Identify which cell holds the provided text, then report its [x, y] central coordinate. 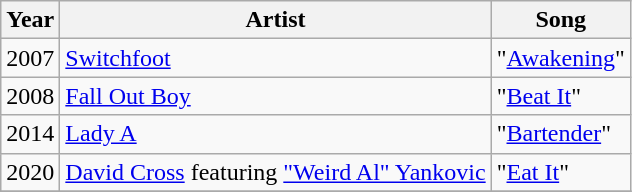
2020 [30, 172]
Song [560, 20]
2008 [30, 96]
"Eat It" [560, 172]
2014 [30, 134]
Artist [276, 20]
Switchfoot [276, 58]
"Beat It" [560, 96]
Lady A [276, 134]
2007 [30, 58]
"Bartender" [560, 134]
David Cross featuring "Weird Al" Yankovic [276, 172]
"Awakening" [560, 58]
Year [30, 20]
Fall Out Boy [276, 96]
